Identify which cell holds the provided text, then report its (x, y) central coordinate. 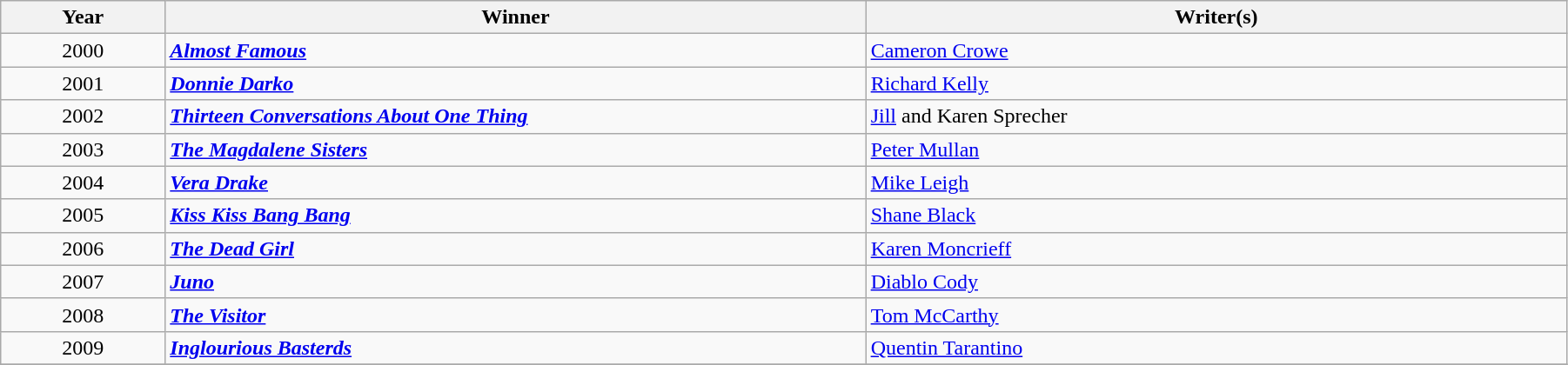
Quentin Tarantino (1216, 348)
2001 (84, 83)
2002 (84, 116)
Juno (515, 282)
Thirteen Conversations About One Thing (515, 116)
Vera Drake (515, 182)
2008 (84, 315)
2005 (84, 216)
Writer(s) (1216, 17)
2007 (84, 282)
Peter Mullan (1216, 149)
Winner (515, 17)
The Visitor (515, 315)
Donnie Darko (515, 83)
2004 (84, 182)
2000 (84, 50)
Diablo Cody (1216, 282)
The Dead Girl (515, 249)
Almost Famous (515, 50)
Year (84, 17)
Richard Kelly (1216, 83)
Inglourious Basterds (515, 348)
Karen Moncrieff (1216, 249)
Kiss Kiss Bang Bang (515, 216)
Jill and Karen Sprecher (1216, 116)
Mike Leigh (1216, 182)
Shane Black (1216, 216)
2006 (84, 249)
Tom McCarthy (1216, 315)
The Magdalene Sisters (515, 149)
2009 (84, 348)
2003 (84, 149)
Cameron Crowe (1216, 50)
